Determine the [X, Y] coordinate at the center of the cell enclosing the given text.  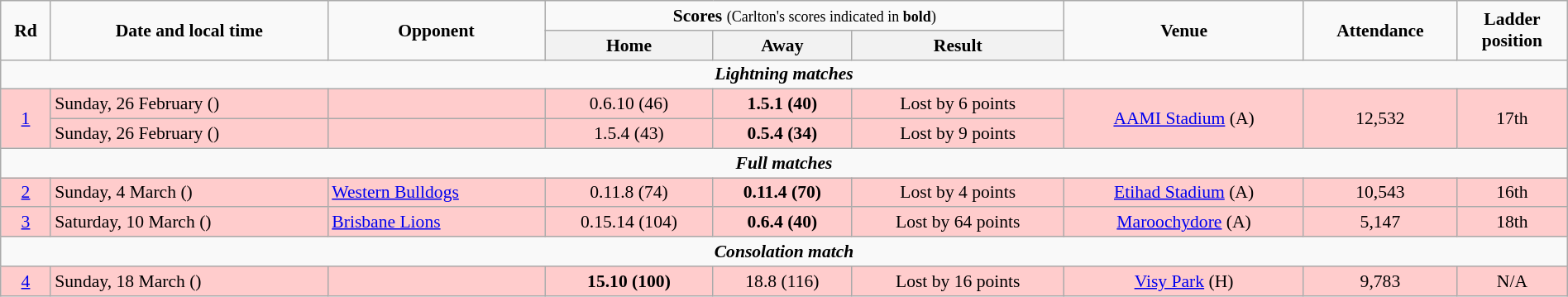
15.10 (100) [629, 281]
Saturday, 10 March () [189, 223]
Scores (Carlton's scores indicated in bold) [805, 16]
4 [26, 281]
Lost by 6 points [958, 104]
2 [26, 193]
Consolation match [784, 251]
0.6.4 (40) [782, 223]
Lost by 64 points [958, 223]
Western Bulldogs [436, 193]
0.15.14 (104) [629, 223]
Away [782, 46]
Lost by 4 points [958, 193]
18th [1513, 223]
Maroochydore (A) [1184, 223]
N/A [1513, 281]
Opponent [436, 30]
18.8 (116) [782, 281]
Venue [1184, 30]
Etihad Stadium (A) [1184, 193]
0.11.8 (74) [629, 193]
Visy Park (H) [1184, 281]
1 [26, 119]
0.6.10 (46) [629, 104]
Lost by 9 points [958, 134]
10,543 [1379, 193]
Ladderposition [1513, 30]
17th [1513, 119]
0.11.4 (70) [782, 193]
0.5.4 (34) [782, 134]
Lightning matches [784, 74]
12,532 [1379, 119]
Brisbane Lions [436, 223]
9,783 [1379, 281]
Attendance [1379, 30]
1.5.4 (43) [629, 134]
Lost by 16 points [958, 281]
5,147 [1379, 223]
AAMI Stadium (A) [1184, 119]
Result [958, 46]
16th [1513, 193]
Rd [26, 30]
Home [629, 46]
Sunday, 4 March () [189, 193]
3 [26, 223]
Sunday, 18 March () [189, 281]
Date and local time [189, 30]
1.5.1 (40) [782, 104]
Full matches [784, 163]
